Pinpoint the cell where the given text exists, returning its (x, y) midpoint coordinate. 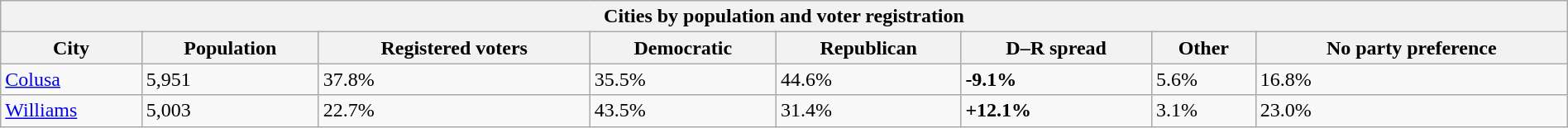
3.1% (1203, 111)
31.4% (868, 111)
No party preference (1411, 48)
5,003 (230, 111)
Registered voters (454, 48)
37.8% (454, 79)
5,951 (230, 79)
Colusa (71, 79)
Other (1203, 48)
44.6% (868, 79)
22.7% (454, 111)
City (71, 48)
43.5% (683, 111)
23.0% (1411, 111)
5.6% (1203, 79)
Democratic (683, 48)
+12.1% (1057, 111)
Republican (868, 48)
D–R spread (1057, 48)
Cities by population and voter registration (784, 17)
Williams (71, 111)
-9.1% (1057, 79)
Population (230, 48)
16.8% (1411, 79)
35.5% (683, 79)
